Locate the cell with the specified text and output its [X, Y] center coordinate. 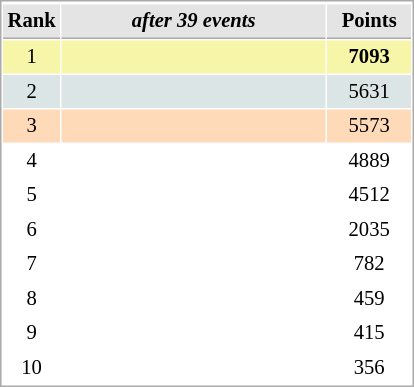
5573 [369, 126]
2035 [369, 230]
3 [32, 126]
5631 [369, 92]
782 [369, 264]
10 [32, 368]
356 [369, 368]
9 [32, 332]
6 [32, 230]
459 [369, 298]
Points [369, 21]
4512 [369, 194]
7093 [369, 56]
8 [32, 298]
4 [32, 160]
415 [369, 332]
after 39 events [194, 21]
7 [32, 264]
1 [32, 56]
5 [32, 194]
Rank [32, 21]
2 [32, 92]
4889 [369, 160]
